Return the [x, y] coordinate for the center point of the cell that contains the specified text.  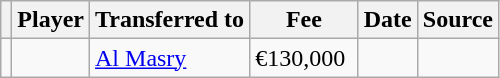
€130,000 [304, 58]
Date [388, 20]
Al Masry [170, 58]
Source [458, 20]
Transferred to [170, 20]
Fee [304, 20]
Player [51, 20]
